Identify which cell holds the provided text, then report its (X, Y) central coordinate. 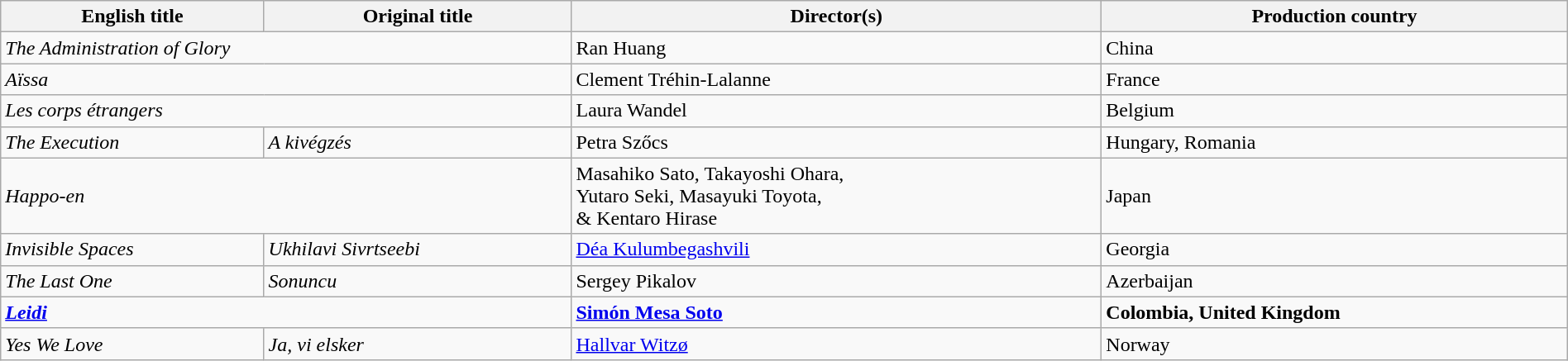
Clement Tréhin-Lalanne (837, 79)
Belgium (1335, 111)
Simón Mesa Soto (837, 312)
The Administration of Glory (286, 48)
Norway (1335, 344)
Sonuncu (418, 281)
Déa Kulumbegashvili (837, 249)
Aïssa (286, 79)
Ukhilavi Sivrtseebi (418, 249)
France (1335, 79)
Japan (1335, 196)
Colombia, United Kingdom (1335, 312)
Leidi (286, 312)
The Execution (132, 142)
Laura Wandel (837, 111)
Director(s) (837, 17)
Yes We Love (132, 344)
Invisible Spaces (132, 249)
Masahiko Sato, Takayoshi Ohara,Yutaro Seki, Masayuki Toyota,& Kentaro Hirase (837, 196)
Happo-en (286, 196)
Les corps étrangers (286, 111)
A kivégzés (418, 142)
Original title (418, 17)
Production country (1335, 17)
Hallvar Witzø (837, 344)
Sergey Pikalov (837, 281)
Petra Szőcs (837, 142)
Ja, vi elsker (418, 344)
China (1335, 48)
Hungary, Romania (1335, 142)
Ran Huang (837, 48)
Georgia (1335, 249)
Azerbaijan (1335, 281)
English title (132, 17)
The Last One (132, 281)
